Determine the (X, Y) coordinate at the center of the cell enclosing the given text.  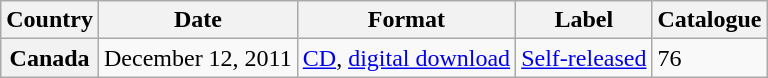
CD, digital download (406, 58)
Format (406, 20)
Catalogue (710, 20)
Country (50, 20)
76 (710, 58)
Label (584, 20)
Self-released (584, 58)
Canada (50, 58)
December 12, 2011 (198, 58)
Date (198, 20)
